Identify which cell holds the provided text, then report its [x, y] central coordinate. 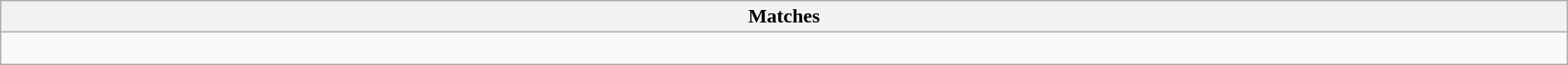
Matches [784, 17]
